Scan for the cell matching the given text and deliver its (x, y) coordinate at center. 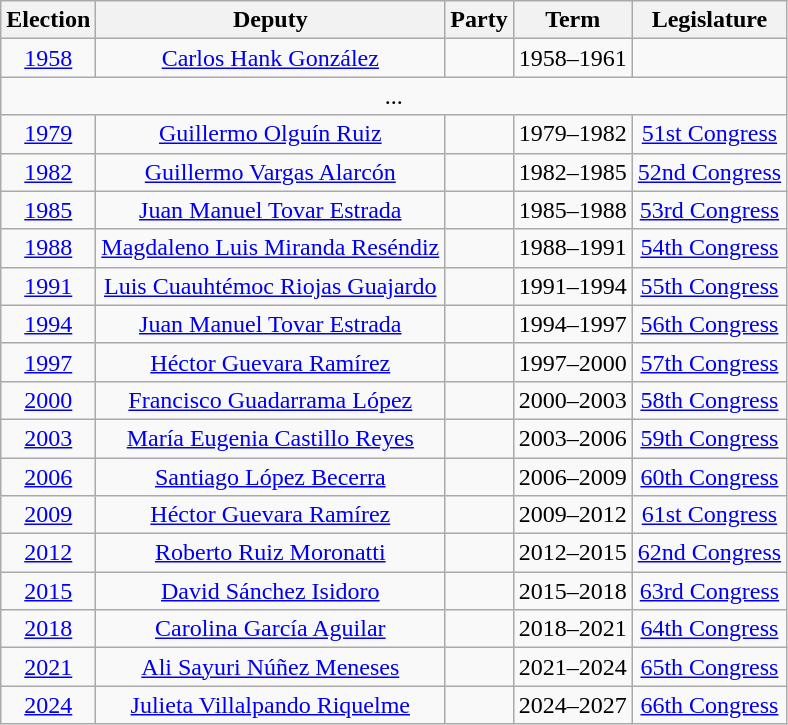
Term (572, 20)
1991–1994 (572, 286)
2009 (48, 515)
1979 (48, 134)
Carlos Hank González (270, 58)
2003–2006 (572, 438)
1988 (48, 248)
1985–1988 (572, 210)
64th Congress (709, 629)
María Eugenia Castillo Reyes (270, 438)
1985 (48, 210)
1997 (48, 362)
59th Congress (709, 438)
2012 (48, 553)
Francisco Guadarrama López (270, 400)
1982–1985 (572, 172)
52nd Congress (709, 172)
Deputy (270, 20)
1991 (48, 286)
Magdaleno Luis Miranda Reséndiz (270, 248)
1988–1991 (572, 248)
Guillermo Vargas Alarcón (270, 172)
Election (48, 20)
1994–1997 (572, 324)
2015–2018 (572, 591)
2021 (48, 667)
62nd Congress (709, 553)
2024–2027 (572, 705)
56th Congress (709, 324)
65th Congress (709, 667)
58th Congress (709, 400)
2021–2024 (572, 667)
1997–2000 (572, 362)
Roberto Ruiz Moronatti (270, 553)
2012–2015 (572, 553)
Santiago López Becerra (270, 477)
57th Congress (709, 362)
1979–1982 (572, 134)
60th Congress (709, 477)
2018 (48, 629)
1994 (48, 324)
Party (479, 20)
51st Congress (709, 134)
... (394, 96)
54th Congress (709, 248)
2006–2009 (572, 477)
63rd Congress (709, 591)
2018–2021 (572, 629)
Luis Cuauhtémoc Riojas Guajardo (270, 286)
David Sánchez Isidoro (270, 591)
53rd Congress (709, 210)
2024 (48, 705)
66th Congress (709, 705)
1982 (48, 172)
Carolina García Aguilar (270, 629)
Julieta Villalpando Riquelme (270, 705)
2000 (48, 400)
Legislature (709, 20)
55th Congress (709, 286)
2015 (48, 591)
Ali Sayuri Núñez Meneses (270, 667)
61st Congress (709, 515)
1958 (48, 58)
1958–1961 (572, 58)
2003 (48, 438)
2009–2012 (572, 515)
2006 (48, 477)
Guillermo Olguín Ruiz (270, 134)
2000–2003 (572, 400)
